For the text-containing cell, return its midpoint in (X, Y) coordinate format. 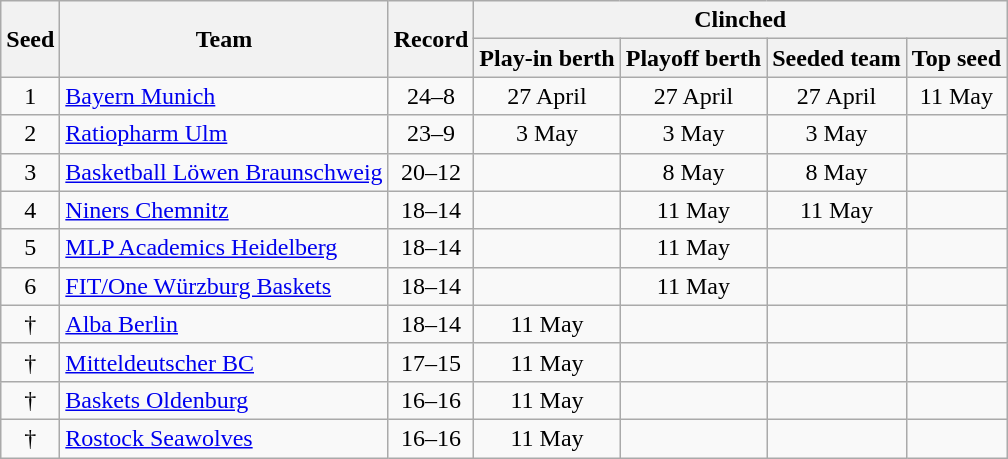
17–15 (431, 362)
Rostock Seawolves (224, 438)
Mitteldeutscher BC (224, 362)
Seeded team (837, 58)
Ratiopharm Ulm (224, 134)
23–9 (431, 134)
Top seed (956, 58)
Baskets Oldenburg (224, 400)
4 (30, 210)
Basketball Löwen Braunschweig (224, 172)
Play-in berth (547, 58)
3 (30, 172)
Record (431, 39)
Niners Chemnitz (224, 210)
6 (30, 286)
Bayern Munich (224, 96)
Alba Berlin (224, 324)
Clinched (740, 20)
MLP Academics Heidelberg (224, 248)
5 (30, 248)
20–12 (431, 172)
FIT/One Würzburg Baskets (224, 286)
Seed (30, 39)
24–8 (431, 96)
2 (30, 134)
Playoff berth (693, 58)
Team (224, 39)
1 (30, 96)
